For the text-containing cell, return its midpoint in (x, y) coordinate format. 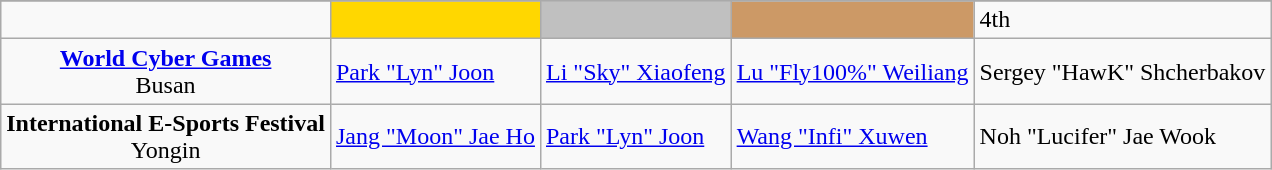
Li "Sky" Xiaofeng (636, 72)
Noh "Lucifer" Jae Wook (1122, 136)
4th (1122, 20)
Sergey "HawK" Shcherbakov (1122, 72)
Jang "Moon" Jae Ho (435, 136)
World Cyber Games Busan (166, 72)
International E-Sports Festival Yongin (166, 136)
Wang "Infi" Xuwen (852, 136)
Lu "Fly100%" Weiliang (852, 72)
